Locate the cell with the specified text and output its [x, y] center coordinate. 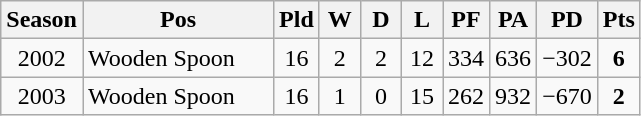
−302 [568, 58]
−670 [568, 96]
334 [466, 58]
L [422, 20]
Season [42, 20]
0 [380, 96]
PF [466, 20]
PD [568, 20]
2003 [42, 96]
Pos [178, 20]
1 [340, 96]
2002 [42, 58]
Pts [618, 20]
636 [514, 58]
15 [422, 96]
932 [514, 96]
D [380, 20]
Pld [297, 20]
PA [514, 20]
W [340, 20]
12 [422, 58]
6 [618, 58]
262 [466, 96]
